Find where the given text appears and provide that cell's center as [X, Y] coordinate. 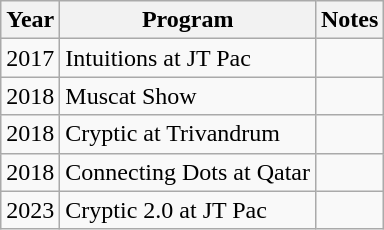
Notes [349, 20]
Cryptic 2.0 at JT Pac [188, 210]
Muscat Show [188, 96]
2017 [30, 58]
Year [30, 20]
Program [188, 20]
Connecting Dots at Qatar [188, 172]
Intuitions at JT Pac [188, 58]
2023 [30, 210]
Cryptic at Trivandrum [188, 134]
